Detect which cell encompasses the target text, then output its (x, y) center coordinate. 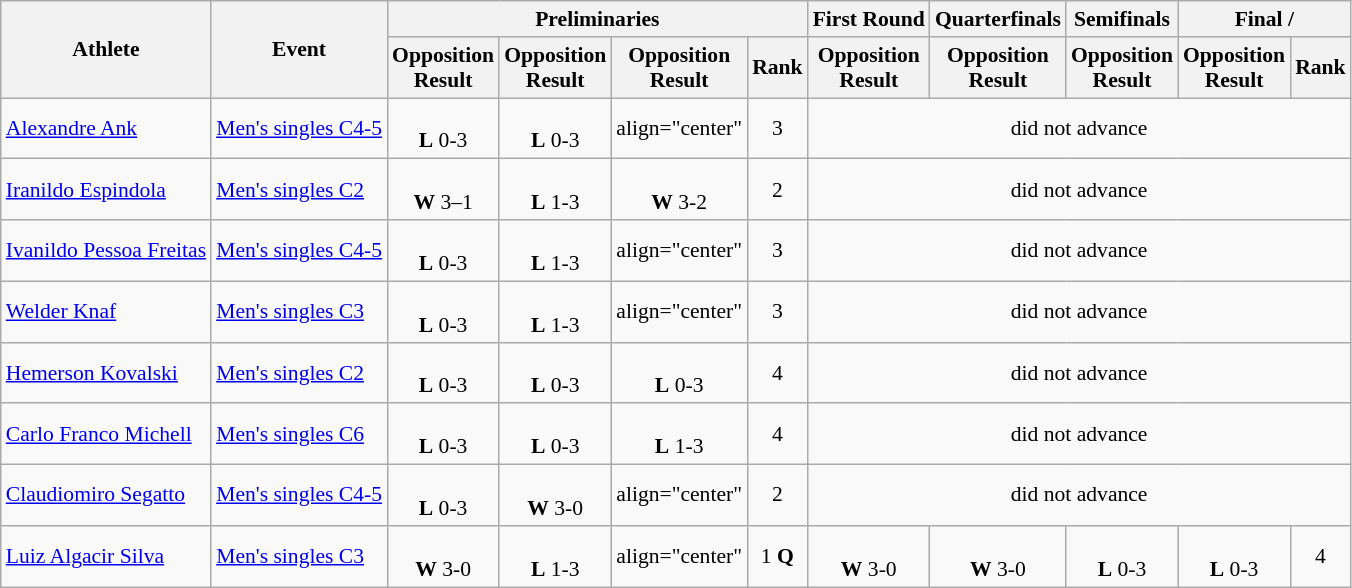
Final / (1264, 19)
Welder Knaf (106, 312)
Ivanildo Pessoa Freitas (106, 250)
Quarterfinals (998, 19)
Men's singles C6 (299, 434)
W 3–1 (443, 190)
Athlete (106, 50)
Event (299, 50)
Preliminaries (598, 19)
1 Q (778, 556)
W 3-2 (679, 190)
Alexandre Ank (106, 128)
Hemerson Kovalski (106, 372)
First Round (869, 19)
Luiz Algacir Silva (106, 556)
Carlo Franco Michell (106, 434)
Iranildo Espindola (106, 190)
Claudiomiro Segatto (106, 496)
Semifinals (1122, 19)
